Identify which cell holds the provided text, then report its (x, y) central coordinate. 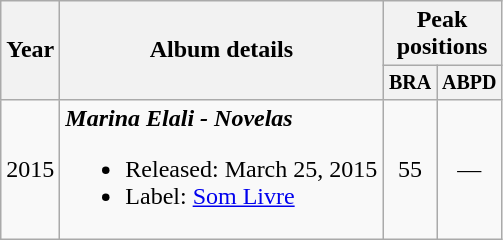
— (469, 169)
Peak positions (442, 34)
Year (30, 50)
ABPD (469, 82)
Marina Elali - NovelasReleased: March 25, 2015Label: Som Livre (222, 169)
BRA (410, 82)
2015 (30, 169)
Album details (222, 50)
55 (410, 169)
